Capture the cell that displays the provided text and extract its [x, y] central coordinate. 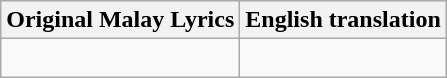
English translation [343, 20]
Original Malay Lyrics [120, 20]
